Provide the (x, y) coordinate of the cell's center where the given text is located.  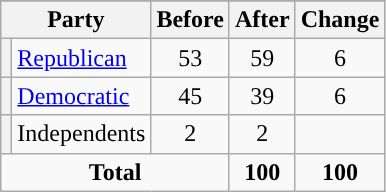
Democratic (82, 96)
53 (190, 58)
Total (116, 172)
Republican (82, 58)
Party (76, 20)
39 (262, 96)
Before (190, 20)
After (262, 20)
Independents (82, 134)
Change (340, 20)
45 (190, 96)
59 (262, 58)
